Determine the (X, Y) coordinate at the center of the cell enclosing the given text.  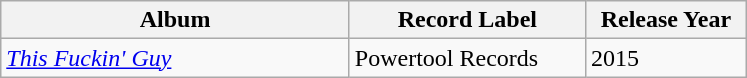
Album (176, 20)
This Fuckin' Guy (176, 58)
2015 (666, 58)
Powertool Records (467, 58)
Release Year (666, 20)
Record Label (467, 20)
